Provide the [x, y] coordinate of the cell's center where the given text is located.  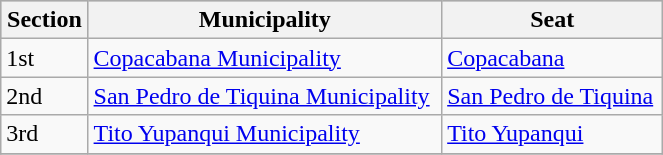
3rd [44, 134]
San Pedro de Tiquina [552, 96]
Tito Yupanqui Municipality [265, 134]
San Pedro de Tiquina Municipality [265, 96]
Copacabana [552, 58]
1st [44, 58]
Copacabana Municipality [265, 58]
Seat [552, 20]
2nd [44, 96]
Section [44, 20]
Municipality [265, 20]
Tito Yupanqui [552, 134]
